Extract the [x, y] coordinate from the center of the cell holding the provided text.  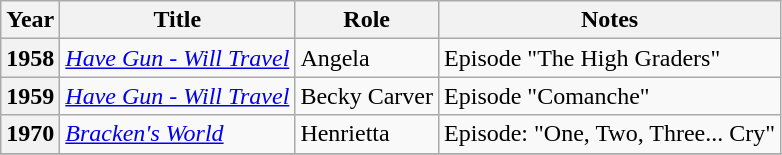
Notes [610, 20]
1958 [30, 58]
1970 [30, 134]
Episode "Comanche" [610, 96]
Year [30, 20]
Episode: "One, Two, Three... Cry" [610, 134]
Angela [367, 58]
Title [178, 20]
Henrietta [367, 134]
Episode "The High Graders" [610, 58]
Role [367, 20]
Becky Carver [367, 96]
1959 [30, 96]
Bracken's World [178, 134]
